Pinpoint the cell where the given text exists, returning its (X, Y) midpoint coordinate. 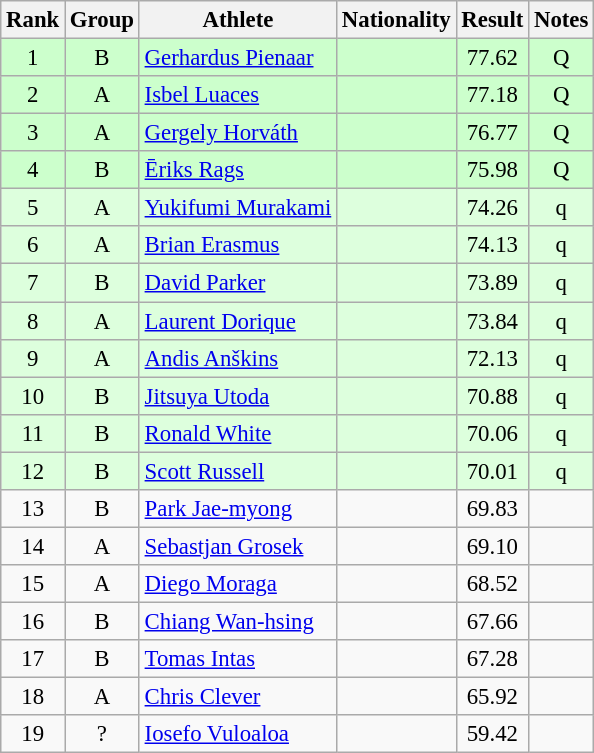
68.52 (492, 584)
77.62 (492, 58)
Andis Anškins (238, 358)
4 (33, 170)
6 (33, 245)
8 (33, 321)
5 (33, 208)
16 (33, 621)
David Parker (238, 283)
76.77 (492, 133)
7 (33, 283)
Isbel Luaces (238, 95)
11 (33, 433)
65.92 (492, 697)
Diego Moraga (238, 584)
Jitsuya Utoda (238, 396)
70.01 (492, 471)
67.66 (492, 621)
13 (33, 509)
14 (33, 546)
Tomas Intas (238, 659)
Notes (562, 20)
Brian Erasmus (238, 245)
72.13 (492, 358)
70.06 (492, 433)
Gerhardus Pienaar (238, 58)
Park Jae-myong (238, 509)
73.89 (492, 283)
Sebastjan Grosek (238, 546)
70.88 (492, 396)
69.83 (492, 509)
Iosefo Vuloaloa (238, 734)
2 (33, 95)
59.42 (492, 734)
Ēriks Rags (238, 170)
Rank (33, 20)
Nationality (396, 20)
Group (102, 20)
19 (33, 734)
Yukifumi Murakami (238, 208)
Athlete (238, 20)
Chris Clever (238, 697)
Chiang Wan-hsing (238, 621)
Result (492, 20)
12 (33, 471)
Ronald White (238, 433)
10 (33, 396)
Gergely Horváth (238, 133)
Laurent Dorique (238, 321)
74.26 (492, 208)
74.13 (492, 245)
3 (33, 133)
15 (33, 584)
17 (33, 659)
75.98 (492, 170)
Scott Russell (238, 471)
1 (33, 58)
73.84 (492, 321)
18 (33, 697)
69.10 (492, 546)
? (102, 734)
77.18 (492, 95)
67.28 (492, 659)
9 (33, 358)
